Provide the [x, y] coordinate of the cell's center where the given text is located.  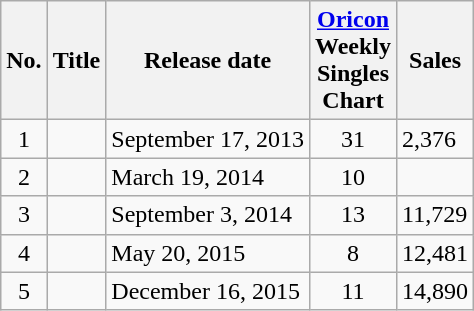
4 [24, 253]
31 [352, 139]
Release date [208, 60]
September 17, 2013 [208, 139]
13 [352, 215]
May 20, 2015 [208, 253]
December 16, 2015 [208, 291]
11 [352, 291]
2 [24, 177]
12,481 [436, 253]
Title [76, 60]
14,890 [436, 291]
No. [24, 60]
11,729 [436, 215]
5 [24, 291]
Sales [436, 60]
3 [24, 215]
10 [352, 177]
1 [24, 139]
OriconWeeklySinglesChart [352, 60]
September 3, 2014 [208, 215]
8 [352, 253]
2,376 [436, 139]
March 19, 2014 [208, 177]
